For the text-containing cell, return its midpoint in [x, y] coordinate format. 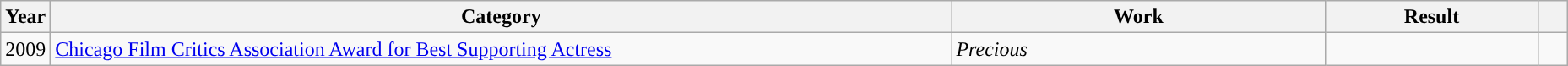
Chicago Film Critics Association Award for Best Supporting Actress [502, 49]
Year [25, 17]
Precious [1138, 49]
Result [1432, 17]
2009 [25, 49]
Work [1138, 17]
Category [502, 17]
